From the cell containing the given text, extract its center point as [x, y] coordinate. 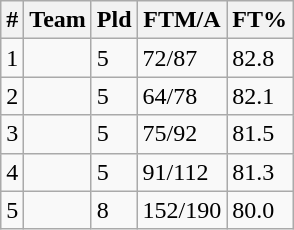
75/92 [182, 134]
72/87 [182, 58]
91/112 [182, 172]
80.0 [260, 210]
4 [12, 172]
2 [12, 96]
1 [12, 58]
Team [58, 20]
81.3 [260, 172]
FT% [260, 20]
8 [114, 210]
64/78 [182, 96]
82.1 [260, 96]
# [12, 20]
FTM/A [182, 20]
3 [12, 134]
82.8 [260, 58]
152/190 [182, 210]
81.5 [260, 134]
Pld [114, 20]
